Pinpoint the cell where the given text exists, returning its [X, Y] midpoint coordinate. 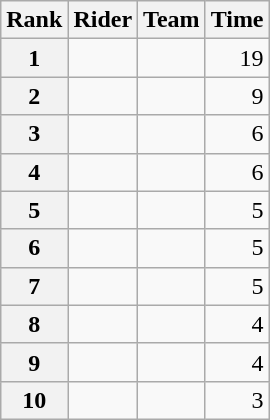
8 [34, 324]
Rider [103, 20]
Time [237, 20]
Rank [34, 20]
1 [34, 58]
2 [34, 96]
10 [34, 400]
Team [172, 20]
7 [34, 286]
19 [237, 58]
